Return the (x, y) coordinate for the center point of the cell that contains the specified text.  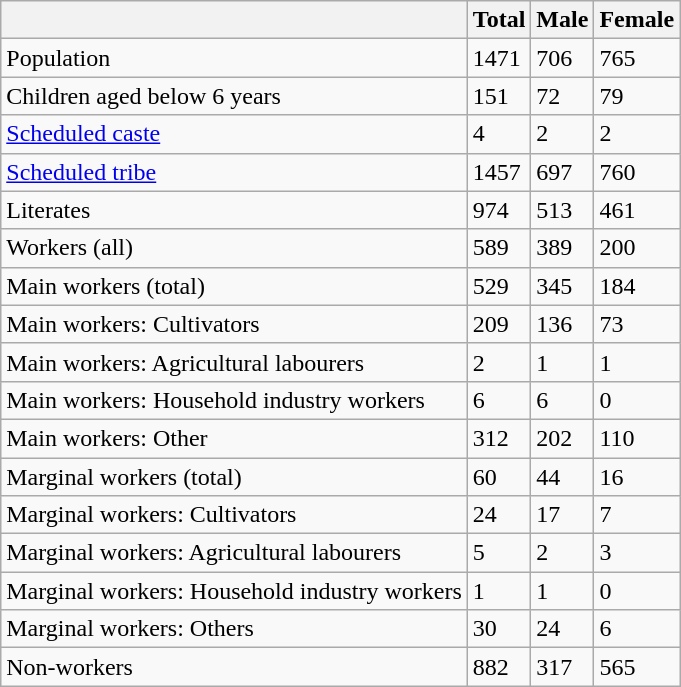
Children aged below 6 years (234, 96)
60 (499, 477)
Female (637, 20)
461 (637, 210)
Scheduled tribe (234, 172)
79 (637, 96)
44 (562, 477)
760 (637, 172)
389 (562, 248)
Main workers: Agricultural labourers (234, 362)
73 (637, 324)
589 (499, 248)
Marginal workers: Others (234, 629)
209 (499, 324)
Non-workers (234, 667)
7 (637, 515)
Marginal workers: Agricultural labourers (234, 553)
Main workers: Other (234, 438)
72 (562, 96)
882 (499, 667)
529 (499, 286)
5 (499, 553)
Population (234, 58)
Scheduled caste (234, 134)
312 (499, 438)
Male (562, 20)
3 (637, 553)
202 (562, 438)
Main workers: Cultivators (234, 324)
Total (499, 20)
1457 (499, 172)
Literates (234, 210)
974 (499, 210)
317 (562, 667)
30 (499, 629)
4 (499, 134)
Workers (all) (234, 248)
110 (637, 438)
16 (637, 477)
345 (562, 286)
697 (562, 172)
151 (499, 96)
136 (562, 324)
Main workers: Household industry workers (234, 400)
706 (562, 58)
765 (637, 58)
513 (562, 210)
Marginal workers (total) (234, 477)
Main workers (total) (234, 286)
Marginal workers: Household industry workers (234, 591)
565 (637, 667)
Marginal workers: Cultivators (234, 515)
200 (637, 248)
1471 (499, 58)
17 (562, 515)
184 (637, 286)
